Locate the cell with the specified text and output its (x, y) center coordinate. 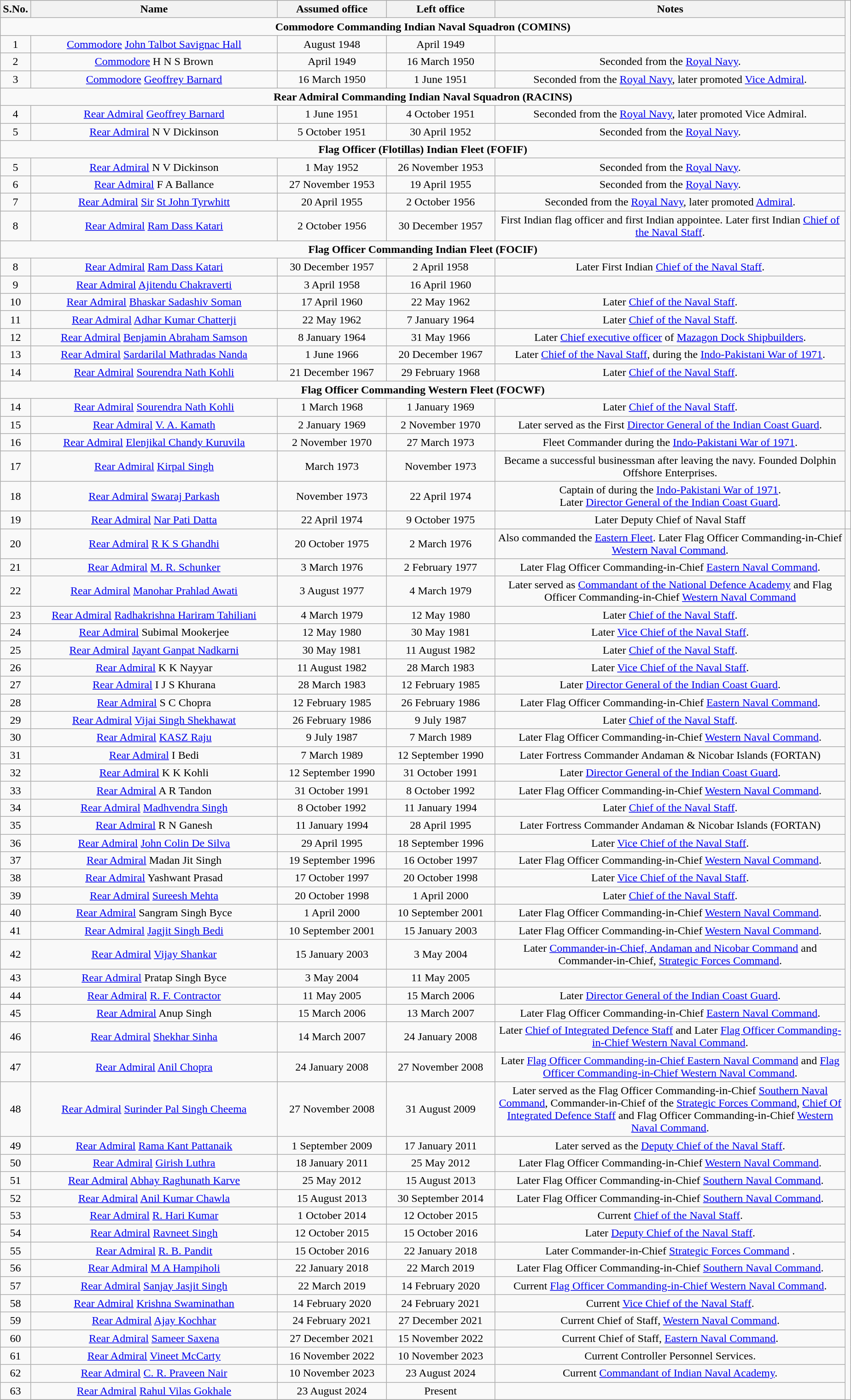
Rear Admiral R K S Ghandhi (154, 544)
29 February 1968 (441, 372)
30 September 2014 (441, 1198)
16 October 1997 (441, 861)
Seconded from the Royal Navy, later promoted Admiral. (670, 202)
Rear Admiral Anil Chopra (154, 1067)
39 (16, 896)
1 January 1969 (441, 407)
17 (16, 466)
42 (16, 955)
19 (16, 520)
13 (16, 355)
Rear Admiral M A Hampiholi (154, 1268)
2 February 1977 (441, 568)
Later Deputy Chief of the Naval Staff. (670, 1233)
2 March 1976 (441, 544)
Commodore Commanding Indian Naval Squadron (COMINS) (423, 27)
Rear Admiral Geoffrey Barnard (154, 114)
Flag Officer Commanding Western Fleet (FOCWF) (423, 390)
12 (16, 337)
Rear Admiral Commanding Indian Naval Squadron (RACINS) (423, 97)
Rear Admiral Vijay Shankar (154, 955)
Rear Admiral Rama Kant Pattanaik (154, 1145)
29 April 1995 (332, 843)
27 (16, 685)
Rear Admiral Rahul Vilas Gokhale (154, 1391)
S.No. (16, 9)
Present (441, 1391)
Later Flag Officer Commanding-in-Chief Eastern Naval Command and Flag Officer Commanding-in-Chief Western Naval Command. (670, 1067)
Commodore Geoffrey Barnard (154, 79)
18 (16, 496)
Rear Admiral Krishna Swaminathan (154, 1303)
Rear Admiral I Bedi (154, 755)
Later Commander-in-Chief, Andaman and Nicobar Command and Commander-in-Chief, Strategic Forces Command. (670, 955)
Rear Admiral R. B. Pandit (154, 1251)
47 (16, 1067)
Current Flag Officer Commanding-in-Chief Western Naval Command. (670, 1286)
16 April 1960 (441, 285)
44 (16, 996)
5 October 1951 (332, 132)
48 (16, 1109)
Rear Admiral Jayant Ganpat Nadkarni (154, 650)
30 April 1952 (441, 132)
Left office (441, 9)
23 (16, 615)
4 (16, 114)
46 (16, 1037)
Rear Admiral V. A. Kamath (154, 425)
38 (16, 878)
2 April 1958 (441, 267)
Rear Admiral Bhaskar Sadashiv Soman (154, 302)
51 (16, 1180)
22 (16, 592)
27 March 1973 (441, 442)
56 (16, 1268)
Commodore John Talbot Savignac Hall (154, 44)
10 (16, 302)
33 (16, 790)
40 (16, 913)
Later Deputy Chief of Naval Staff (670, 520)
Current Vice Chief of the Naval Staff. (670, 1303)
Rear Admiral Ravneet Singh (154, 1233)
Later Commander-in-Chief Strategic Forces Command . (670, 1251)
58 (16, 1303)
Rear Admiral R N Ganesh (154, 825)
31 (16, 755)
Current Chief of Staff, Eastern Naval Command. (670, 1338)
Rear Admiral Sardarilal Mathradas Nanda (154, 355)
Rear Admiral Anil Kumar Chawla (154, 1198)
Rear Admiral Madan Jit Singh (154, 861)
Current Chief of Staff, Western Naval Command. (670, 1321)
18 September 1996 (441, 843)
9 (16, 285)
Rear Admiral Radhakrishna Hariram Tahiliani (154, 615)
30 (16, 738)
4 October 1951 (441, 114)
24 (16, 633)
Name (154, 9)
March 1973 (332, 466)
Commodore H N S Brown (154, 62)
3 August 1977 (332, 592)
Rear Admiral Anup Singh (154, 1013)
Assumed office (332, 9)
15 (16, 425)
Rear Admiral Manohar Prahlad Awati (154, 592)
17 January 2011 (441, 1145)
Rear Admiral R. Hari Kumar (154, 1216)
57 (16, 1286)
32 (16, 773)
Became a successful businessman after leaving the navy. Founded Dolphin Offshore Enterprises. (670, 466)
Rear Admiral Ajitendu Chakraverti (154, 285)
31 August 2009 (441, 1109)
Rear Admiral Kirpal Singh (154, 466)
18 January 2011 (332, 1163)
17 October 1997 (332, 878)
Rear Admiral Sanjay Jasjit Singh (154, 1286)
Rear Admiral Jagjit Singh Bedi (154, 931)
Rear Admiral John Colin De Silva (154, 843)
15 November 2022 (441, 1338)
28 April 1995 (441, 825)
45 (16, 1013)
21 (16, 568)
35 (16, 825)
Later First Indian Chief of the Naval Staff. (670, 267)
50 (16, 1163)
Fleet Commander during the Indo-Pakistani War of 1971. (670, 442)
Rear Admiral Ajay Kochhar (154, 1321)
1 March 1968 (332, 407)
59 (16, 1321)
20 December 1967 (441, 355)
Current Chief of the Naval Staff. (670, 1216)
36 (16, 843)
Rear Admiral Sir St John Tyrwhitt (154, 202)
2 January 1969 (332, 425)
Flag Officer (Flotillas) Indian Fleet (FOFIF) (423, 149)
Current Commandant of Indian Naval Academy. (670, 1373)
7 January 1964 (441, 320)
55 (16, 1251)
Rear Admiral Surinder Pal Singh Cheema (154, 1109)
20 (16, 544)
Captain of during the Indo-Pakistani War of 1971. Later Director General of the Indian Coast Guard. (670, 496)
Later Chief of the Naval Staff, during the Indo-Pakistani War of 1971. (670, 355)
16 November 2022 (332, 1356)
63 (16, 1391)
49 (16, 1145)
First Indian flag officer and first Indian appointee. Later first Indian Chief of the Naval Staff. (670, 226)
62 (16, 1373)
Rear Admiral K K Nayyar (154, 668)
August 1948 (332, 44)
16 (16, 442)
53 (16, 1216)
Also commanded the Eastern Fleet. Later Flag Officer Commanding-in-Chief Western Naval Command. (670, 544)
3 April 1958 (332, 285)
3 March 1976 (332, 568)
2 (16, 62)
Later served as the First Director General of the Indian Coast Guard. (670, 425)
26 (16, 668)
54 (16, 1233)
Rear Admiral Abhay Raghunath Karve (154, 1180)
1 (16, 44)
Rear Admiral Sureesh Mehta (154, 896)
Rear Admiral Girish Luthra (154, 1163)
Current Controller Personnel Services. (670, 1356)
1 October 2014 (332, 1216)
17 April 1960 (332, 302)
Rear Admiral Yashwant Prasad (154, 878)
Rear Admiral I J S Khurana (154, 685)
Rear Admiral F A Ballance (154, 184)
Later Chief executive officer of Mazagon Dock Shipbuilders. (670, 337)
37 (16, 861)
Rear Admiral K K Kohli (154, 773)
Rear Admiral Shekhar Sinha (154, 1037)
60 (16, 1338)
Flag Officer Commanding Indian Fleet (FOCIF) (423, 250)
Later served as Commandant of the National Defence Academy and Flag Officer Commanding-in-Chief Western Naval Command (670, 592)
Rear Admiral R. F. Contractor (154, 996)
Rear Admiral Sameer Saxena (154, 1338)
Rear Admiral Vijai Singh Shekhawat (154, 720)
1 May 1952 (332, 167)
Rear Admiral Swaraj Parkash (154, 496)
31 May 1966 (441, 337)
1 September 2009 (332, 1145)
20 April 1955 (332, 202)
19 September 1996 (332, 861)
26 November 1953 (441, 167)
Rear Admiral A R Tandon (154, 790)
29 (16, 720)
Rear Admiral M. R. Schunker (154, 568)
Notes (670, 9)
43 (16, 978)
25 (16, 650)
9 October 1975 (441, 520)
7 (16, 202)
34 (16, 808)
Rear Admiral Elenjikal Chandy Kuruvila (154, 442)
13 March 2007 (441, 1013)
6 (16, 184)
Later Chief of Integrated Defence Staff and Later Flag Officer Commanding-in-Chief Western Naval Command. (670, 1037)
Later served as the Deputy Chief of the Naval Staff. (670, 1145)
28 (16, 703)
1 June 1966 (332, 355)
Rear Admiral Sangram Singh Byce (154, 913)
8 January 1964 (332, 337)
Rear Admiral Subimal Mookerjee (154, 633)
Rear Admiral C. R. Praveen Nair (154, 1373)
3 (16, 79)
20 October 1975 (332, 544)
27 November 1953 (332, 184)
Rear Admiral Madhvendra Singh (154, 808)
Rear Admiral KASZ Raju (154, 738)
11 (16, 320)
61 (16, 1356)
Rear Admiral Adhar Kumar Chatterji (154, 320)
21 December 1967 (332, 372)
41 (16, 931)
19 April 1955 (441, 184)
14 March 2007 (332, 1037)
Rear Admiral Vineet McCarty (154, 1356)
Rear Admiral Benjamin Abraham Samson (154, 337)
Rear Admiral Nar Pati Datta (154, 520)
52 (16, 1198)
Rear Admiral Pratap Singh Byce (154, 978)
Rear Admiral S C Chopra (154, 703)
